Scan for the cell matching the given text and deliver its (x, y) coordinate at center. 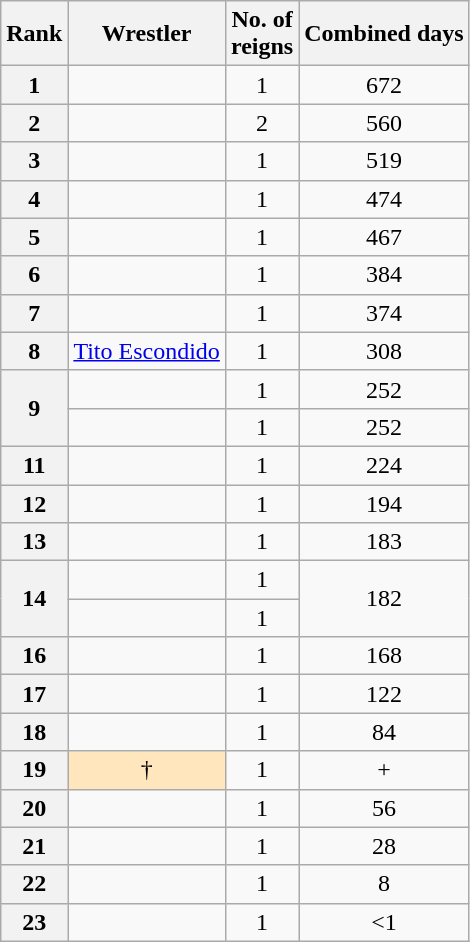
9 (34, 408)
† (147, 770)
16 (34, 656)
384 (384, 275)
194 (384, 503)
21 (34, 846)
519 (384, 161)
Combined days (384, 34)
No. ofreigns (262, 34)
183 (384, 542)
Tito Escondido (147, 351)
12 (34, 503)
4 (34, 199)
56 (384, 808)
560 (384, 123)
374 (384, 313)
11 (34, 465)
5 (34, 237)
<1 (384, 922)
22 (34, 884)
13 (34, 542)
84 (384, 732)
224 (384, 465)
17 (34, 694)
Wrestler (147, 34)
474 (384, 199)
+ (384, 770)
182 (384, 599)
467 (384, 237)
3 (34, 161)
19 (34, 770)
672 (384, 85)
28 (384, 846)
14 (34, 599)
Rank (34, 34)
20 (34, 808)
7 (34, 313)
18 (34, 732)
23 (34, 922)
6 (34, 275)
168 (384, 656)
122 (384, 694)
308 (384, 351)
